Return [x, y] of the center of cell containing provided text 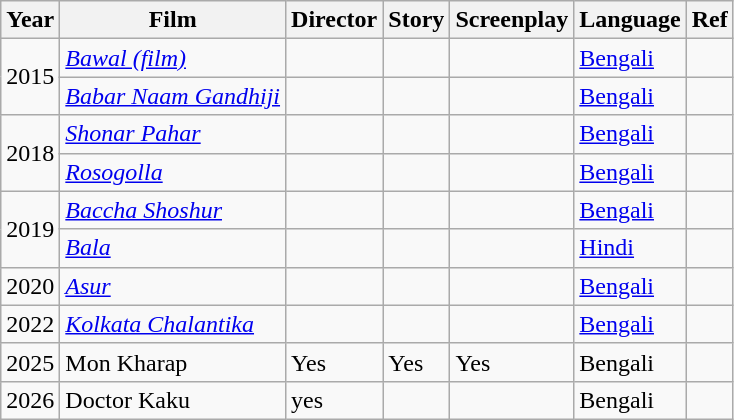
Babar Naam Gandhiji [173, 96]
Shonar Pahar [173, 134]
Language [630, 20]
Asur [173, 286]
Ref [710, 20]
Story [416, 20]
Kolkata Chalantika [173, 324]
Hindi [630, 248]
Director [334, 20]
Mon Kharap [173, 362]
2015 [30, 77]
2025 [30, 362]
2020 [30, 286]
Film [173, 20]
Screenplay [512, 20]
Bawal (film) [173, 58]
Doctor Kaku [173, 400]
2018 [30, 153]
yes [334, 400]
2022 [30, 324]
Baccha Shoshur [173, 210]
2019 [30, 229]
Rosogolla [173, 172]
2026 [30, 400]
Year [30, 20]
Bala [173, 248]
